Search for the cell housing the specified text and yield its [X, Y] center coordinate. 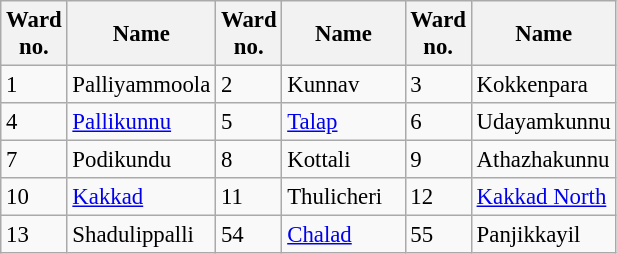
Kottali [344, 160]
4 [34, 122]
Shadulippalli [142, 235]
7 [34, 160]
Athazhakunnu [544, 160]
Thulicheri [344, 197]
11 [249, 197]
Kakkad North [544, 197]
12 [438, 197]
55 [438, 235]
Kakkad [142, 197]
10 [34, 197]
6 [438, 122]
Chalad [344, 235]
5 [249, 122]
Udayamkunnu [544, 122]
Kokkenpara [544, 85]
Pallikunnu [142, 122]
3 [438, 85]
2 [249, 85]
Podikundu [142, 160]
Panjikkayil [544, 235]
Talap [344, 122]
54 [249, 235]
Kunnav [344, 85]
9 [438, 160]
1 [34, 85]
8 [249, 160]
Palliyammoola [142, 85]
13 [34, 235]
